Extract the [X, Y] coordinate from the center of the cell holding the provided text.  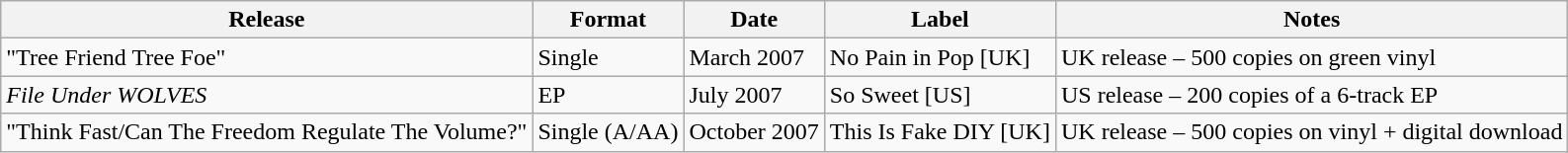
Release [267, 20]
Single (A/AA) [609, 132]
So Sweet [US] [940, 95]
July 2007 [754, 95]
October 2007 [754, 132]
Format [609, 20]
Date [754, 20]
File Under WOLVES [267, 95]
"Think Fast/Can The Freedom Regulate The Volume?" [267, 132]
EP [609, 95]
US release – 200 copies of a 6-track EP [1312, 95]
Label [940, 20]
UK release – 500 copies on vinyl + digital download [1312, 132]
No Pain in Pop [UK] [940, 57]
Single [609, 57]
This Is Fake DIY [UK] [940, 132]
March 2007 [754, 57]
"Tree Friend Tree Foe" [267, 57]
Notes [1312, 20]
UK release – 500 copies on green vinyl [1312, 57]
